From the cell containing the given text, extract its center point as [x, y] coordinate. 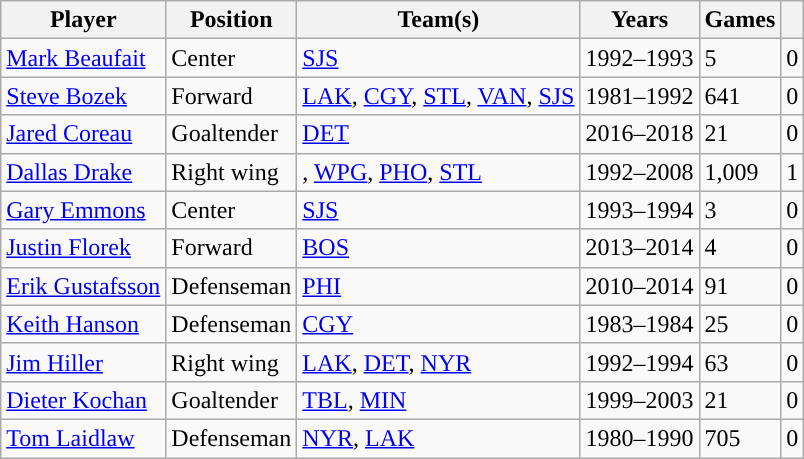
Keith Hanson [84, 324]
63 [740, 362]
2016–2018 [640, 134]
LAK, DET, NYR [438, 362]
2010–2014 [640, 286]
1993–1994 [640, 210]
Gary Emmons [84, 210]
1999–2003 [640, 400]
1992–2008 [640, 172]
CGY [438, 324]
LAK, CGY, STL, VAN, SJS [438, 96]
Dallas Drake [84, 172]
, WPG, PHO, STL [438, 172]
Jim Hiller [84, 362]
BOS [438, 248]
Games [740, 20]
91 [740, 286]
Player [84, 20]
Mark Beaufait [84, 58]
Justin Florek [84, 248]
Years [640, 20]
Steve Bozek [84, 96]
1,009 [740, 172]
PHI [438, 286]
Erik Gustafsson [84, 286]
641 [740, 96]
2013–2014 [640, 248]
3 [740, 210]
1992–1993 [640, 58]
1980–1990 [640, 438]
DET [438, 134]
1992–1994 [640, 362]
705 [740, 438]
1981–1992 [640, 96]
Dieter Kochan [84, 400]
5 [740, 58]
25 [740, 324]
Position [232, 20]
1983–1984 [640, 324]
TBL, MIN [438, 400]
NYR, LAK [438, 438]
Tom Laidlaw [84, 438]
4 [740, 248]
Jared Coreau [84, 134]
Team(s) [438, 20]
1 [792, 172]
